For the text-containing cell, return its midpoint in (x, y) coordinate format. 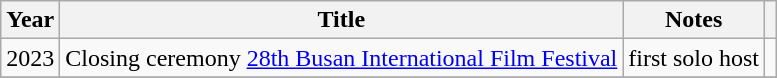
Notes (694, 20)
first solo host (694, 58)
Closing ceremony 28th Busan International Film Festival (342, 58)
Title (342, 20)
2023 (30, 58)
Year (30, 20)
